Capture the cell that displays the provided text and extract its [x, y] central coordinate. 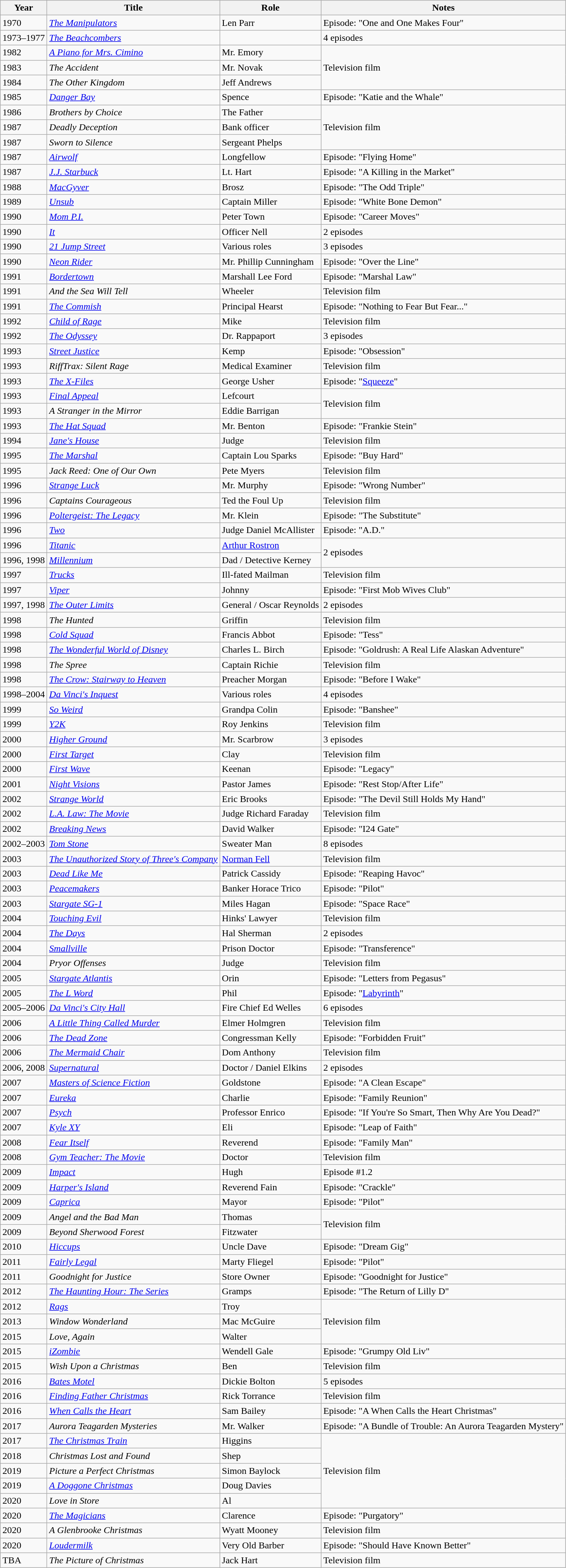
Medical Examiner [270, 366]
Episode: "Leap of Faith" [444, 1127]
Episode: "The Devil Still Holds My Hand" [444, 799]
Episode: "A Clean Escape" [444, 1082]
The Unauthorized Story of Three's Company [133, 859]
Mac McGuire [270, 1321]
Episode: "Grumpy Old Liv" [444, 1351]
Episode: "Over the Line" [444, 262]
Caprica [133, 1202]
8 episodes [444, 844]
Jane's House [133, 441]
Mr. Emory [270, 53]
Grandpa Colin [270, 709]
The Beachcombers [133, 38]
MacGyver [133, 187]
Episode: "The Return of Lilly D" [444, 1292]
Unsub [133, 202]
Episode: "Flying Home" [444, 157]
Captain Richie [270, 665]
Jack Reed: One of Our Own [133, 471]
Clarence [270, 1515]
Episode: "Family Man" [444, 1142]
Mr. Klein [270, 515]
Congressman Kelly [270, 1038]
Deadly Deception [133, 127]
Bates Motel [133, 1381]
Kemp [270, 351]
The Picture of Christmas [133, 1560]
Mr. Benton [270, 426]
Notes [444, 8]
Episode: "Transference" [444, 948]
Wendell Gale [270, 1351]
Very Old Barber [270, 1545]
2018 [24, 1456]
Len Parr [270, 23]
Lefcourt [270, 396]
Rags [133, 1306]
Episode: "Dream Gig" [444, 1247]
Da Vinci's City Hall [133, 1008]
Pete Myers [270, 471]
Psych [133, 1112]
Episode: "A.D." [444, 530]
Keenan [270, 769]
Wish Upon a Christmas [133, 1366]
Banker Horace Trico [270, 888]
First Target [133, 754]
George Usher [270, 381]
The Father [270, 112]
Stargate Atlantis [133, 978]
Dickie Bolton [270, 1381]
2010 [24, 1247]
1982 [24, 53]
Doug Davies [270, 1486]
Wyatt Mooney [270, 1530]
Spence [270, 97]
Mr. Novak [270, 67]
Mom P.I. [133, 217]
Angel and the Bad Man [133, 1217]
Judge Richard Faraday [270, 814]
General / Oscar Reynolds [270, 605]
Airwolf [133, 157]
Troy [270, 1306]
The Hunted [133, 620]
Prison Doctor [270, 948]
Clay [270, 754]
1996, 1998 [24, 560]
1970 [24, 23]
Bank officer [270, 127]
Episode: "The Odd Triple" [444, 187]
Episode: "Crackle" [444, 1187]
2005–2006 [24, 1008]
A Piano for Mrs. Cimino [133, 53]
Higher Ground [133, 739]
1998–2004 [24, 695]
Thomas [270, 1217]
Ben [270, 1366]
Mayor [270, 1202]
Episode: "Banshee" [444, 709]
Harper's Island [133, 1187]
Brosz [270, 187]
Loudermilk [133, 1545]
Elmer Holmgren [270, 1023]
Dead Like Me [133, 873]
Sam Bailey [270, 1411]
Episode: "One and One Makes Four" [444, 23]
Episode: "Wrong Number" [444, 486]
Two [133, 530]
Ill-fated Mailman [270, 575]
Goldstone [270, 1082]
Trucks [133, 575]
Episode: "Forbidden Fruit" [444, 1038]
2002–2003 [24, 844]
Stargate SG-1 [133, 903]
Neon Rider [133, 262]
L.A. Law: The Movie [133, 814]
1985 [24, 97]
The Manipulators [133, 23]
Sergeant Phelps [270, 142]
Tom Stone [133, 844]
Bordertown [133, 276]
Phil [270, 993]
Peter Town [270, 217]
David Walker [270, 829]
2013 [24, 1321]
Episode: "Nothing to Fear But Fear..." [444, 306]
1989 [24, 202]
Episode: "A Bundle of Trouble: An Aurora Teagarden Mystery" [444, 1426]
A Stranger in the Mirror [133, 411]
Episode: "Frankie Stein" [444, 426]
Doctor [270, 1157]
Night Visions [133, 784]
Aurora Teagarden Mysteries [133, 1426]
The Hat Squad [133, 426]
The Spree [133, 665]
Smallville [133, 948]
Arthur Rostron [270, 545]
Store Owner [270, 1277]
Gramps [270, 1292]
Supernatural [133, 1068]
RiffTrax: Silent Rage [133, 366]
A Glenbrooke Christmas [133, 1530]
And the Sea Will Tell [133, 291]
Episode: "Space Race" [444, 903]
Episode: "Legacy" [444, 769]
Ted the Foul Up [270, 500]
Episode: "I24 Gate" [444, 829]
The Dead Zone [133, 1038]
Poltergeist: The Legacy [133, 515]
Episode: "Family Reunion" [444, 1097]
Beyond Sherwood Forest [133, 1232]
Episode: "A When Calls the Heart Christmas" [444, 1411]
Shep [270, 1456]
Episode: "Tess" [444, 635]
Episode: "A Killing in the Market" [444, 172]
Viper [133, 590]
Reverend [270, 1142]
Pryor Offenses [133, 963]
Child of Rage [133, 321]
The Other Kingdom [133, 82]
Mr. Phillip Cunningham [270, 262]
Impact [133, 1172]
Title [133, 8]
Hal Sherman [270, 933]
A Little Thing Called Murder [133, 1023]
Episode: "Labyrinth" [444, 993]
Reverend Fain [270, 1187]
Wheeler [270, 291]
Sworn to Silence [133, 142]
2006, 2008 [24, 1068]
The Commish [133, 306]
Fire Chief Ed Welles [270, 1008]
Walter [270, 1336]
Strange World [133, 799]
Kyle XY [133, 1127]
Eddie Barrigan [270, 411]
Love, Again [133, 1336]
Episode: "Reaping Havoc" [444, 873]
Episode: "Goodnight for Justice" [444, 1277]
Mr. Murphy [270, 486]
Simon Baylock [270, 1471]
J.J. Starbuck [133, 172]
It [133, 232]
Marshall Lee Ford [270, 276]
Finding Father Christmas [133, 1396]
Episode: "The Substitute" [444, 515]
Longfellow [270, 157]
Window Wonderland [133, 1321]
Professor Enrico [270, 1112]
Episode: "Career Moves" [444, 217]
So Weird [133, 709]
Episode: "Buy Hard" [444, 456]
Orin [270, 978]
Eli [270, 1127]
Episode: "Katie and the Whale" [444, 97]
Episode: "Letters from Pegasus" [444, 978]
Captain Lou Sparks [270, 456]
Officer Nell [270, 232]
Lt. Hart [270, 172]
Captain Miller [270, 202]
Gym Teacher: The Movie [133, 1157]
Episode #1.2 [444, 1172]
Love in Store [133, 1501]
Episode: "Goldrush: A Real Life Alaskan Adventure" [444, 649]
1986 [24, 112]
Street Justice [133, 351]
The X-Files [133, 381]
Al [270, 1501]
When Calls the Heart [133, 1411]
Jack Hart [270, 1560]
Rick Torrance [270, 1396]
Touching Evil [133, 919]
1983 [24, 67]
iZombie [133, 1351]
Episode: "Obsession" [444, 351]
The Accident [133, 67]
The Wonderful World of Disney [133, 649]
The Outer Limits [133, 605]
Millennium [133, 560]
Preacher Morgan [270, 680]
Francis Abbot [270, 635]
Dom Anthony [270, 1053]
Mr. Walker [270, 1426]
Brothers by Choice [133, 112]
Final Appeal [133, 396]
Hiccups [133, 1247]
The Christmas Train [133, 1441]
Charlie [270, 1097]
Fairly Legal [133, 1262]
Episode: "If You're So Smart, Then Why Are You Dead?" [444, 1112]
1997, 1998 [24, 605]
Miles Hagan [270, 903]
Peacemakers [133, 888]
Episode: "First Mob Wives Club" [444, 590]
A Doggone Christmas [133, 1486]
Cold Squad [133, 635]
Roy Jenkins [270, 724]
Mr. Scarbrow [270, 739]
The Haunting Hour: The Series [133, 1292]
5 episodes [444, 1381]
1994 [24, 441]
Griffin [270, 620]
Breaking News [133, 829]
Dad / Detective Kerney [270, 560]
21 Jump Street [133, 247]
Goodnight for Justice [133, 1277]
Johnny [270, 590]
Sweater Man [270, 844]
The Marshal [133, 456]
Marty Fliegel [270, 1262]
The Crow: Stairway to Heaven [133, 680]
Norman Fell [270, 859]
Fear Itself [133, 1142]
Episode: "White Bone Demon" [444, 202]
Role [270, 8]
Higgins [270, 1441]
Masters of Science Fiction [133, 1082]
Dr. Rappaport [270, 336]
Mike [270, 321]
Fitzwater [270, 1232]
1984 [24, 82]
Episode: "Should Have Known Better" [444, 1545]
Episode: "Marshal Law" [444, 276]
Charles L. Birch [270, 649]
Judge Daniel McAllister [270, 530]
Jeff Andrews [270, 82]
Episode: "Rest Stop/After Life" [444, 784]
Episode: "Squeeze" [444, 381]
Hinks' Lawyer [270, 919]
Strange Luck [133, 486]
2001 [24, 784]
The Days [133, 933]
1988 [24, 187]
Eric Brooks [270, 799]
Year [24, 8]
Hugh [270, 1172]
Episode: "Before I Wake" [444, 680]
Titanic [133, 545]
Principal Hearst [270, 306]
6 episodes [444, 1008]
The Mermaid Chair [133, 1053]
Captains Courageous [133, 500]
Y2K [133, 724]
Da Vinci's Inquest [133, 695]
Eureka [133, 1097]
Patrick Cassidy [270, 873]
Picture a Perfect Christmas [133, 1471]
Pastor James [270, 784]
1973–1977 [24, 38]
The Magicians [133, 1515]
First Wave [133, 769]
Danger Bay [133, 97]
Doctor / Daniel Elkins [270, 1068]
Episode: "Purgatory" [444, 1515]
The L Word [133, 993]
The Odyssey [133, 336]
Uncle Dave [270, 1247]
Christmas Lost and Found [133, 1456]
TBA [24, 1560]
